From the cell containing the given text, extract its center point as [X, Y] coordinate. 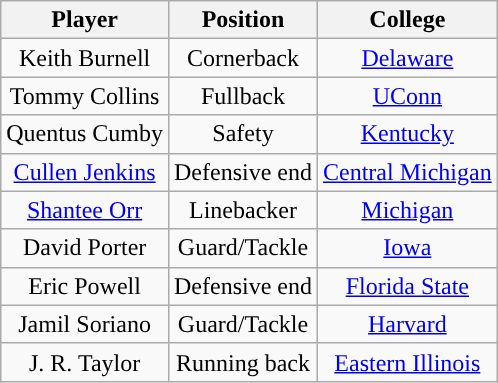
Central Michigan [408, 172]
Keith Burnell [85, 58]
Cullen Jenkins [85, 172]
Safety [242, 134]
Cornerback [242, 58]
Eric Powell [85, 286]
Position [242, 20]
Running back [242, 362]
Jamil Soriano [85, 324]
Michigan [408, 210]
Kentucky [408, 134]
J. R. Taylor [85, 362]
Florida State [408, 286]
Player [85, 20]
Shantee Orr [85, 210]
Fullback [242, 96]
Tommy Collins [85, 96]
Delaware [408, 58]
UConn [408, 96]
Eastern Illinois [408, 362]
Harvard [408, 324]
David Porter [85, 248]
Quentus Cumby [85, 134]
College [408, 20]
Linebacker [242, 210]
Iowa [408, 248]
